Provide the (x, y) coordinate of the cell's center where the given text is located.  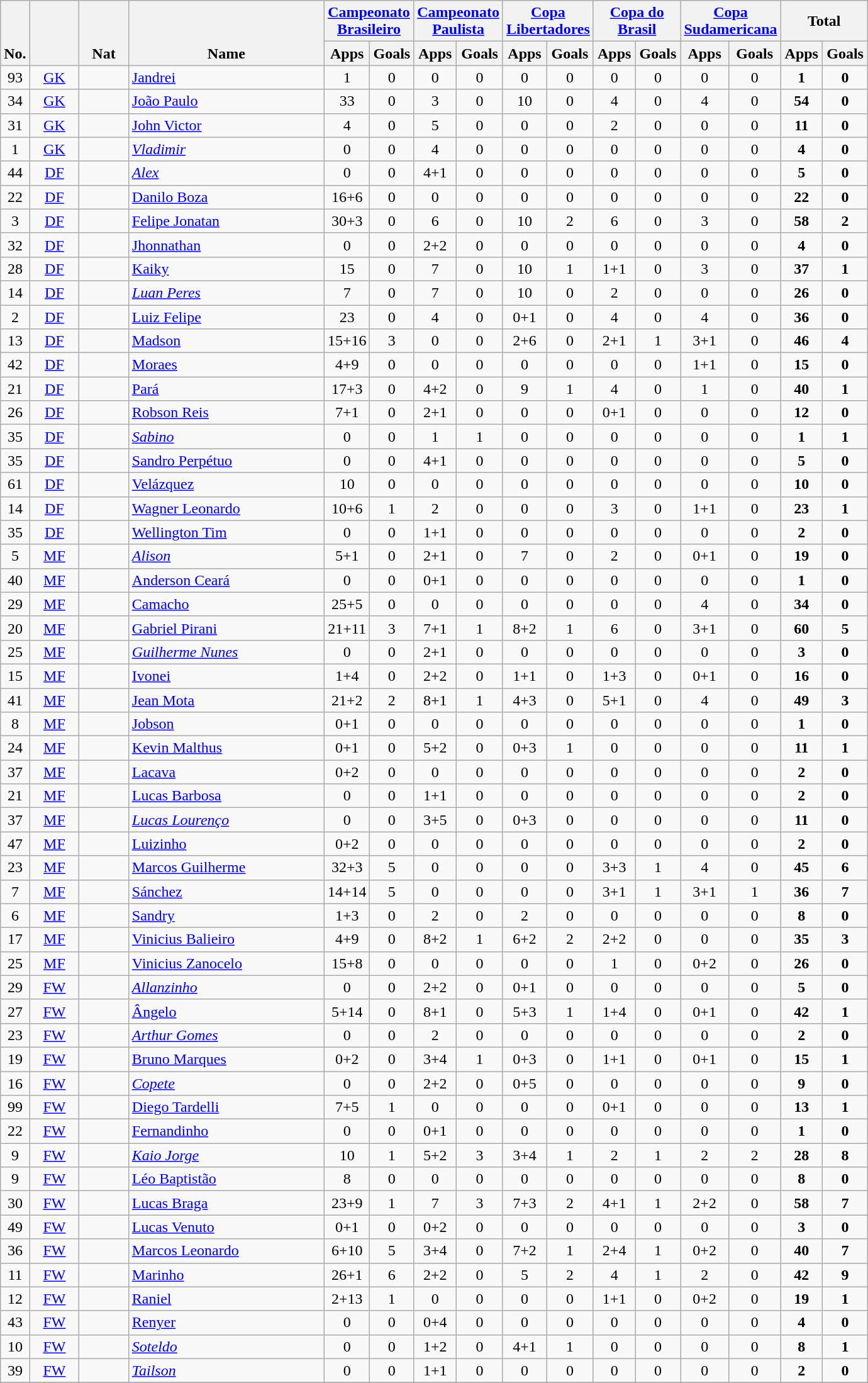
0+5 (525, 1083)
25+5 (347, 604)
Tailson (226, 1370)
23+9 (347, 1203)
Campeonato Brasileiro (369, 21)
Ângelo (226, 1011)
32 (15, 245)
No. (15, 33)
Kaiky (226, 269)
30+3 (347, 221)
Wagner Leonardo (226, 508)
1+2 (435, 1347)
Name (226, 33)
Jandrei (226, 77)
17 (15, 939)
Bruno Marques (226, 1059)
Luiz Felipe (226, 316)
Renyer (226, 1323)
7+2 (525, 1251)
Danilo Boza (226, 197)
Lucas Barbosa (226, 796)
Allanzinho (226, 987)
Alex (226, 173)
4+3 (525, 700)
60 (801, 628)
Lucas Braga (226, 1203)
39 (15, 1370)
14+14 (347, 892)
33 (347, 101)
João Paulo (226, 101)
46 (801, 341)
Fernandinho (226, 1131)
Marcos Guilherme (226, 868)
Gabriel Pirani (226, 628)
32+3 (347, 868)
2+6 (525, 341)
4+2 (435, 389)
Marcos Leonardo (226, 1251)
John Victor (226, 125)
7+3 (525, 1203)
Vinicius Zanocelo (226, 963)
0+4 (435, 1323)
5+14 (347, 1011)
31 (15, 125)
Diego Tardelli (226, 1107)
Nat (104, 33)
Sánchez (226, 892)
Jobson (226, 724)
54 (801, 101)
2+4 (614, 1251)
Jhonnathan (226, 245)
Anderson Ceará (226, 580)
Moraes (226, 365)
Jean Mota (226, 700)
Guilherme Nunes (226, 652)
Vinicius Balieiro (226, 939)
Velázquez (226, 484)
Alison (226, 556)
16+6 (347, 197)
30 (15, 1203)
Raniel (226, 1299)
Wellington Tim (226, 532)
20 (15, 628)
Total (824, 21)
Robson Reis (226, 413)
Kaio Jorge (226, 1155)
3+5 (435, 820)
Arthur Gomes (226, 1035)
Madson (226, 341)
Lacava (226, 772)
21+11 (347, 628)
17+3 (347, 389)
41 (15, 700)
15+8 (347, 963)
5+3 (525, 1011)
45 (801, 868)
47 (15, 844)
Vladimir (226, 149)
15+16 (347, 341)
27 (15, 1011)
Camacho (226, 604)
Luizinho (226, 844)
Lucas Venuto (226, 1227)
43 (15, 1323)
6+2 (525, 939)
21+2 (347, 700)
Copa Libertadores (548, 21)
Pará (226, 389)
Copa do Brasil (637, 21)
10+6 (347, 508)
3+3 (614, 868)
2+13 (347, 1299)
26+1 (347, 1275)
Marinho (226, 1275)
Léo Baptistão (226, 1179)
93 (15, 77)
Kevin Malthus (226, 748)
Ivonei (226, 676)
Copete (226, 1083)
Sabino (226, 437)
61 (15, 484)
Copa Sudamericana (731, 21)
7+5 (347, 1107)
24 (15, 748)
Campeonato Paulista (459, 21)
44 (15, 173)
Soteldo (226, 1347)
6+10 (347, 1251)
Luan Peres (226, 293)
Sandro Perpétuo (226, 461)
Sandry (226, 915)
99 (15, 1107)
Felipe Jonatan (226, 221)
Lucas Lourenço (226, 820)
